For the text-containing cell, return its midpoint in (x, y) coordinate format. 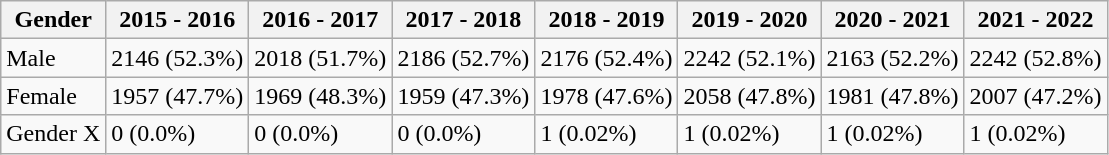
1957 (47.7%) (178, 96)
2163 (52.2%) (892, 58)
2017 - 2018 (464, 20)
Female (54, 96)
Gender X (54, 134)
2058 (47.8%) (750, 96)
2019 - 2020 (750, 20)
2016 - 2017 (320, 20)
Gender (54, 20)
2242 (52.1%) (750, 58)
1969 (48.3%) (320, 96)
2242 (52.8%) (1036, 58)
2176 (52.4%) (606, 58)
1978 (47.6%) (606, 96)
2020 - 2021 (892, 20)
1959 (47.3%) (464, 96)
2146 (52.3%) (178, 58)
2018 - 2019 (606, 20)
2015 - 2016 (178, 20)
1981 (47.8%) (892, 96)
2186 (52.7%) (464, 58)
2021 - 2022 (1036, 20)
2018 (51.7%) (320, 58)
2007 (47.2%) (1036, 96)
Male (54, 58)
